Search for the cell housing the specified text and yield its [x, y] center coordinate. 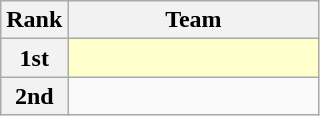
Rank [34, 20]
1st [34, 58]
2nd [34, 96]
Team [194, 20]
